Pinpoint the cell where the given text exists, returning its (x, y) midpoint coordinate. 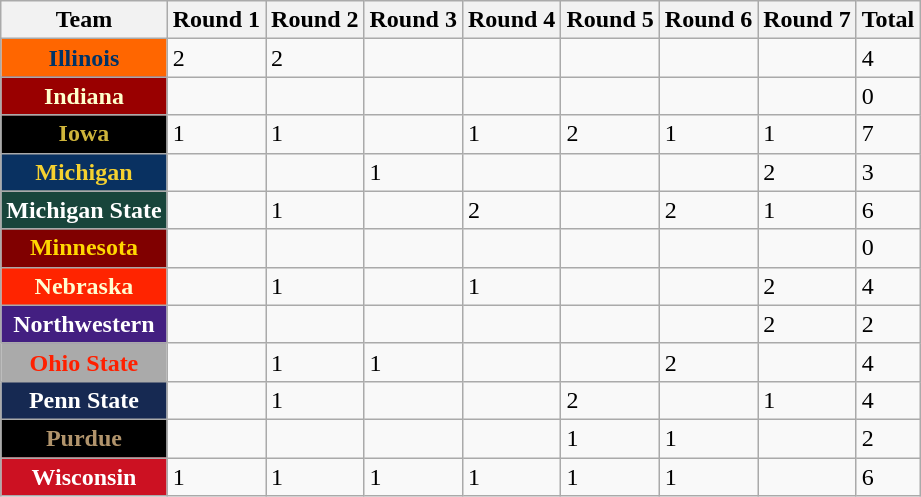
Northwestern (84, 324)
Ohio State (84, 362)
Illinois (84, 58)
Round 4 (511, 20)
Michigan (84, 172)
Round 3 (413, 20)
Wisconsin (84, 477)
3 (888, 172)
Nebraska (84, 286)
Round 2 (315, 20)
7 (888, 134)
Total (888, 20)
Iowa (84, 134)
Purdue (84, 438)
Penn State (84, 400)
Minnesota (84, 248)
Indiana (84, 96)
Round 1 (216, 20)
Team (84, 20)
Round 5 (610, 20)
Round 6 (708, 20)
Michigan State (84, 210)
Round 7 (807, 20)
